From the cell containing the given text, extract its center point as [X, Y] coordinate. 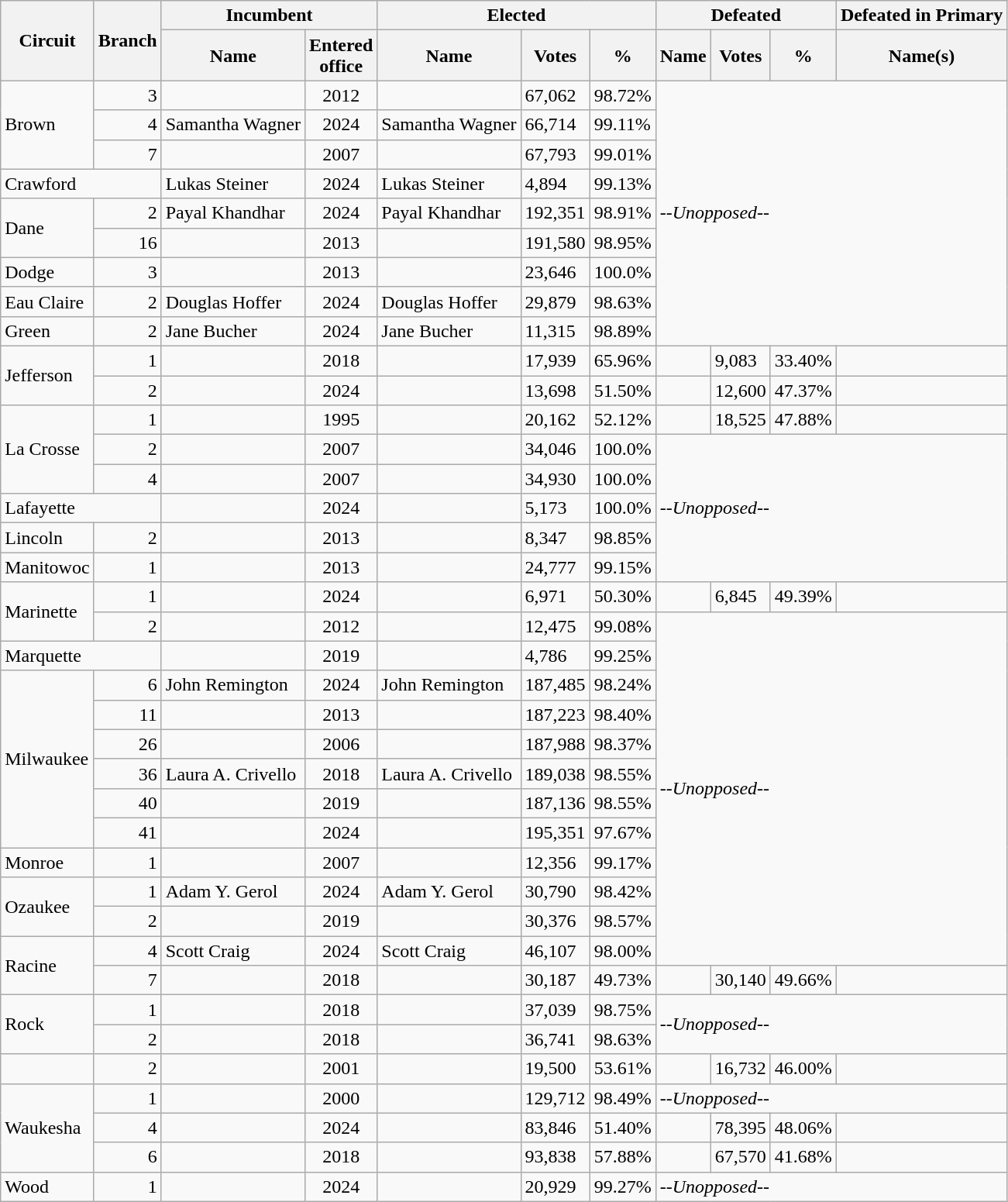
187,988 [555, 744]
195,351 [555, 832]
47.37% [803, 390]
98.49% [623, 1098]
93,838 [555, 1157]
57.88% [623, 1157]
8,347 [555, 538]
98.85% [623, 538]
12,475 [555, 626]
65.96% [623, 360]
98.75% [623, 1010]
26 [127, 744]
6,845 [741, 597]
129,712 [555, 1098]
49.66% [803, 980]
99.13% [623, 184]
66,714 [555, 125]
191,580 [555, 243]
Manitowoc [47, 567]
Waukesha [47, 1128]
98.42% [623, 892]
12,600 [741, 390]
12,356 [555, 863]
98.40% [623, 715]
99.08% [623, 626]
Jefferson [47, 375]
52.12% [623, 420]
37,039 [555, 1010]
29,879 [555, 301]
98.37% [623, 744]
192,351 [555, 213]
30,376 [555, 921]
33.40% [803, 360]
98.91% [623, 213]
41 [127, 832]
99.25% [623, 656]
16 [127, 243]
47.88% [803, 420]
53.61% [623, 1069]
98.72% [623, 95]
78,395 [741, 1128]
41.68% [803, 1157]
98.24% [623, 685]
36 [127, 773]
189,038 [555, 773]
24,777 [555, 567]
La Crosse [47, 449]
Lafayette [81, 508]
Lincoln [47, 538]
Green [47, 331]
99.27% [623, 1187]
49.39% [803, 597]
46.00% [803, 1069]
98.57% [623, 921]
23,646 [555, 272]
Marinette [47, 611]
83,846 [555, 1128]
2000 [341, 1098]
Ozaukee [47, 907]
Elected [516, 15]
67,062 [555, 95]
67,793 [555, 154]
18,525 [741, 420]
30,790 [555, 892]
51.50% [623, 390]
99.01% [623, 154]
2001 [341, 1069]
Rock [47, 1025]
51.40% [623, 1128]
11 [127, 715]
Enteredoffice [341, 56]
16,732 [741, 1069]
187,485 [555, 685]
98.00% [623, 951]
98.95% [623, 243]
34,930 [555, 479]
97.67% [623, 832]
46,107 [555, 951]
20,162 [555, 420]
67,570 [741, 1157]
11,315 [555, 331]
Defeated [745, 15]
6,971 [555, 597]
99.11% [623, 125]
Defeated in Primary [921, 15]
99.17% [623, 863]
30,187 [555, 980]
13,698 [555, 390]
Dane [47, 228]
49.73% [623, 980]
1995 [341, 420]
Dodge [47, 272]
36,741 [555, 1039]
4,894 [555, 184]
48.06% [803, 1128]
Crawford [81, 184]
99.15% [623, 567]
5,173 [555, 508]
50.30% [623, 597]
20,929 [555, 1187]
Wood [47, 1187]
Marquette [81, 656]
Eau Claire [47, 301]
34,046 [555, 449]
40 [127, 803]
2006 [341, 744]
187,223 [555, 715]
Monroe [47, 863]
Milwaukee [47, 759]
30,140 [741, 980]
Racine [47, 966]
17,939 [555, 360]
19,500 [555, 1069]
187,136 [555, 803]
98.89% [623, 331]
Brown [47, 125]
9,083 [741, 360]
Circuit [47, 40]
Incumbent [270, 15]
Branch [127, 40]
Name(s) [921, 56]
4,786 [555, 656]
